Return the (X, Y) coordinate for the center point of the cell that contains the specified text.  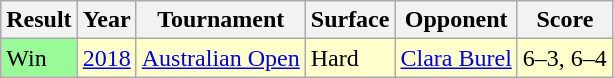
2018 (106, 58)
Score (564, 20)
Hard (350, 58)
6–3, 6–4 (564, 58)
Surface (350, 20)
Australian Open (220, 58)
Tournament (220, 20)
Clara Burel (456, 58)
Win (39, 58)
Result (39, 20)
Year (106, 20)
Opponent (456, 20)
